Return [x, y] of the center of cell containing provided text 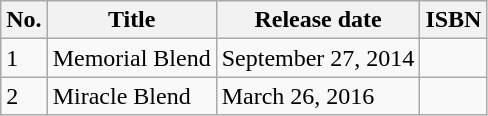
Miracle Blend [132, 96]
No. [24, 20]
Release date [318, 20]
Memorial Blend [132, 58]
2 [24, 96]
March 26, 2016 [318, 96]
ISBN [454, 20]
September 27, 2014 [318, 58]
1 [24, 58]
Title [132, 20]
